Identify which cell holds the provided text, then report its [X, Y] central coordinate. 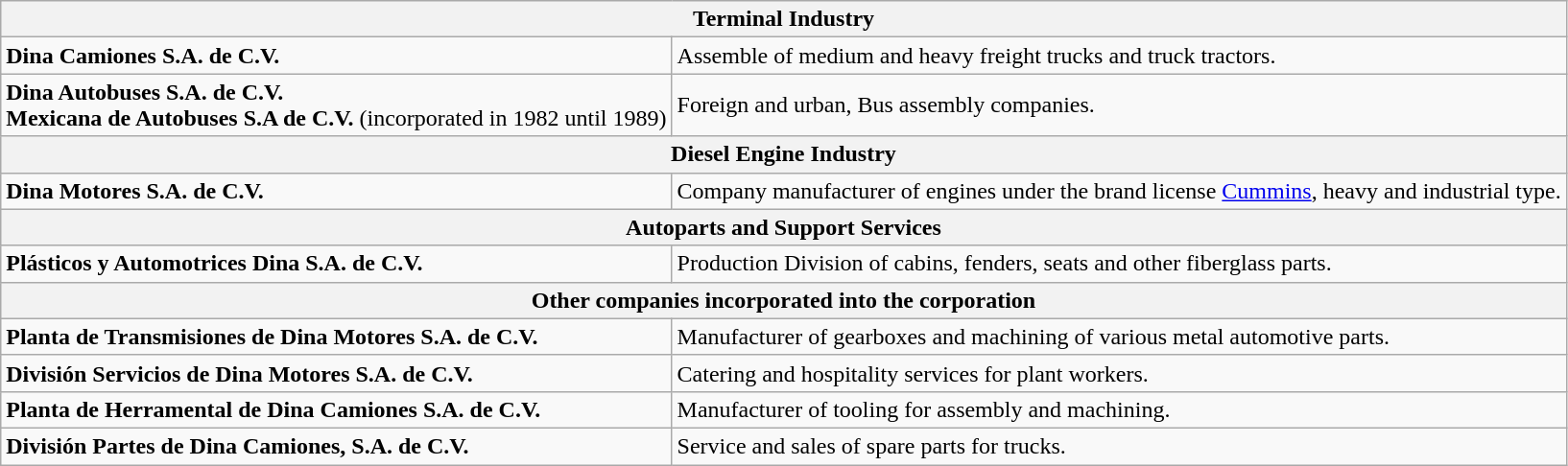
Planta de Herramental de Dina Camiones S.A. de C.V. [336, 409]
Dina Motores S.A. de C.V. [336, 191]
Assemble of medium and heavy freight trucks and truck tractors. [1119, 56]
Dina Autobuses S.A. de C.V.Mexicana de Autobuses S.A de C.V. (incorporated in 1982 until 1989) [336, 105]
Company manufacturer of engines under the brand license Cummins, heavy and industrial type. [1119, 191]
Terminal Industry [783, 19]
Production Division of cabins, fenders, seats and other fiberglass parts. [1119, 264]
Other companies incorporated into the corporation [783, 300]
Autoparts and Support Services [783, 227]
Service and sales of spare parts for trucks. [1119, 446]
Manufacturer of tooling for assembly and machining. [1119, 409]
División Servicios de Dina Motores S.A. de C.V. [336, 373]
Manufacturer of gearboxes and machining of various metal automotive parts. [1119, 337]
Catering and hospitality services for plant workers. [1119, 373]
Plásticos y Automotrices Dina S.A. de C.V. [336, 264]
Dina Camiones S.A. de C.V. [336, 56]
División Partes de Dina Camiones, S.A. de C.V. [336, 446]
Planta de Transmisiones de Dina Motores S.A. de C.V. [336, 337]
Foreign and urban, Bus assembly companies. [1119, 105]
Diesel Engine Industry [783, 154]
